Identify which cell holds the provided text, then report its (X, Y) central coordinate. 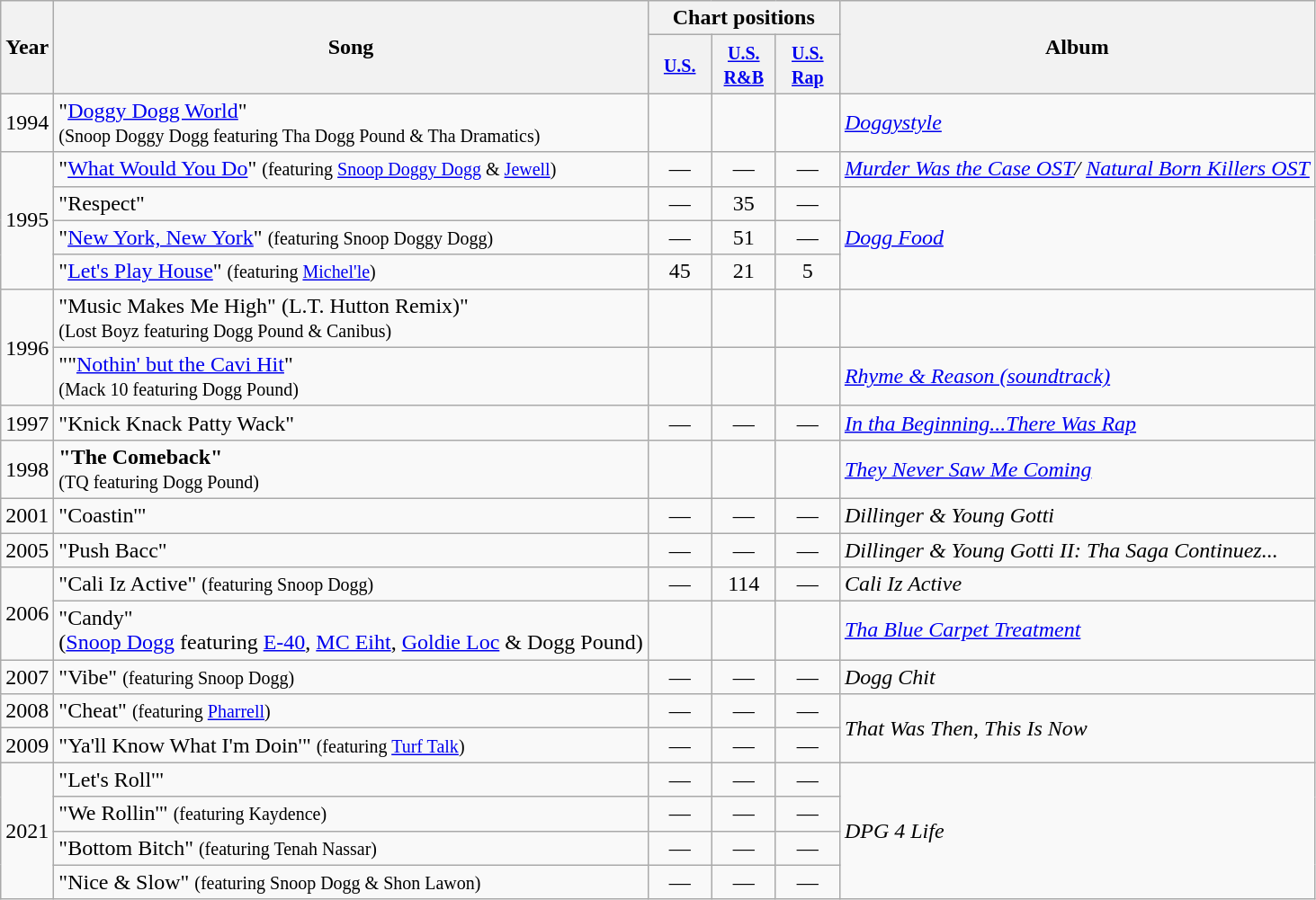
Dillinger & Young Gotti (1077, 515)
1996 (27, 347)
Rhyme & Reason (soundtrack) (1077, 376)
"What Would You Do" (featuring Snoop Doggy Dogg & Jewell) (351, 169)
1997 (27, 423)
That Was Then, This Is Now (1077, 728)
Dogg Chit (1077, 677)
1995 (27, 220)
DPG 4 Life (1077, 831)
2008 (27, 711)
45 (680, 272)
In tha Beginning...There Was Rap (1077, 423)
5 (808, 272)
U.S. R&B (743, 65)
2005 (27, 549)
U.S. Rap (808, 65)
"Coastin'" (351, 515)
Song (351, 47)
1998 (27, 469)
"Let's Roll'" (351, 780)
Year (27, 47)
"Push Bacc" (351, 549)
Tha Blue Carpet Treatment (1077, 631)
Doggystyle (1077, 122)
Murder Was the Case OST/ Natural Born Killers OST (1077, 169)
2009 (27, 745)
"Music Makes Me High" (L.T. Hutton Remix)"(Lost Boyz featuring Dogg Pound & Canibus) (351, 318)
51 (743, 237)
2007 (27, 677)
Dillinger & Young Gotti II: Tha Saga Continuez... (1077, 549)
"Candy"(Snoop Dogg featuring E-40, MC Eiht, Goldie Loc & Dogg Pound) (351, 631)
"New York, New York" (featuring Snoop Doggy Dogg) (351, 237)
"Nice & Slow" (featuring Snoop Dogg & Shon Lawon) (351, 882)
"Knick Knack Patty Wack" (351, 423)
2021 (27, 831)
"Cheat" (featuring Pharrell) (351, 711)
"Vibe" (featuring Snoop Dogg) (351, 677)
35 (743, 203)
1994 (27, 122)
Dogg Food (1077, 237)
"Bottom Bitch" (featuring Tenah Nassar) (351, 848)
"Doggy Dogg World"(Snoop Doggy Dogg featuring Tha Dogg Pound & Tha Dramatics) (351, 122)
"We Rollin'" (featuring Kaydence) (351, 814)
"Ya'll Know What I'm Doin'" (featuring Turf Talk) (351, 745)
114 (743, 584)
U.S. (680, 65)
"Let's Play House" (featuring Michel'le) (351, 272)
Cali Iz Active (1077, 584)
Album (1077, 47)
Chart positions (743, 18)
"Respect" (351, 203)
They Never Saw Me Coming (1077, 469)
""Nothin' but the Cavi Hit"(Mack 10 featuring Dogg Pound) (351, 376)
21 (743, 272)
"Cali Iz Active" (featuring Snoop Dogg) (351, 584)
2001 (27, 515)
"The Comeback"(TQ featuring Dogg Pound) (351, 469)
2006 (27, 613)
